Determine the [X, Y] coordinate at the center of the cell enclosing the given text.  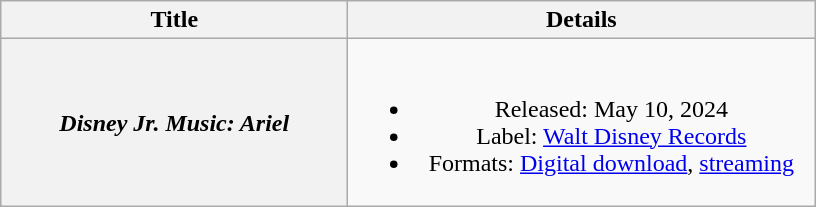
Disney Jr. Music: Ariel [174, 122]
Title [174, 20]
Released: May 10, 2024Label: Walt Disney RecordsFormats: Digital download, streaming [582, 122]
Details [582, 20]
